Output the [X, Y] coordinate of the center of the cell containing the given text.  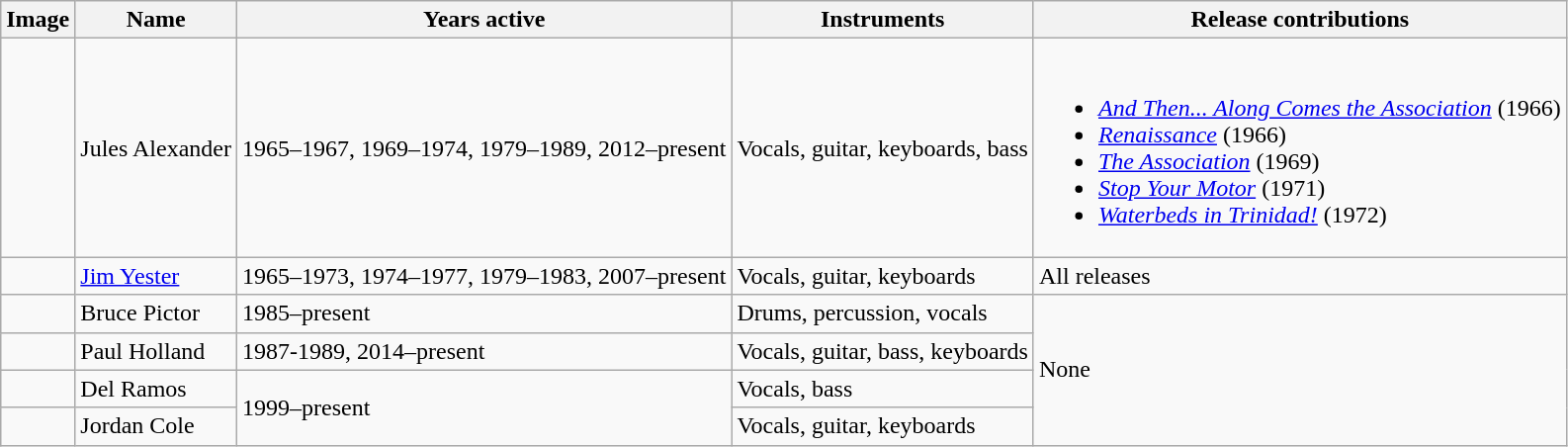
1965–1973, 1974–1977, 1979–1983, 2007–present [483, 276]
Instruments [883, 20]
Image [38, 20]
Vocals, guitar, keyboards, bass [883, 148]
Drums, percussion, vocals [883, 313]
Jim Yester [156, 276]
1999–present [483, 407]
1985–present [483, 313]
Jordan Cole [156, 426]
Del Ramos [156, 389]
Name [156, 20]
Vocals, guitar, bass, keyboards [883, 351]
All releases [1299, 276]
Jules Alexander [156, 148]
Years active [483, 20]
1965–1967, 1969–1974, 1979–1989, 2012–present [483, 148]
1987-1989, 2014–present [483, 351]
Paul Holland [156, 351]
Vocals, bass [883, 389]
Release contributions [1299, 20]
And Then... Along Comes the Association (1966)Renaissance (1966)The Association (1969)Stop Your Motor (1971)Waterbeds in Trinidad! (1972) [1299, 148]
Bruce Pictor [156, 313]
None [1299, 370]
